Scan for the cell matching the given text and deliver its [X, Y] coordinate at center. 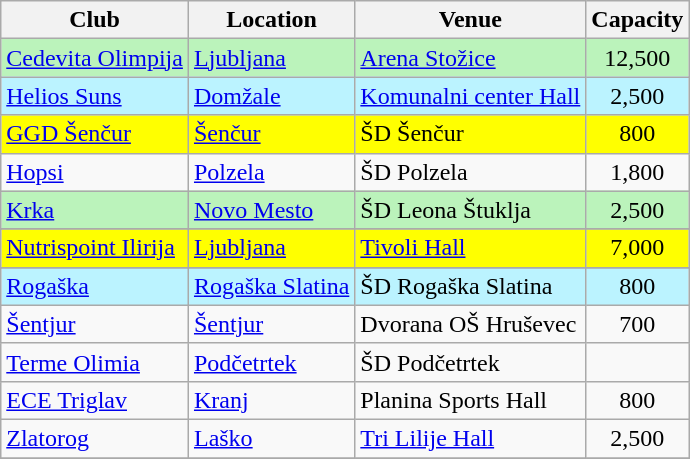
Hopsi [95, 172]
Capacity [638, 20]
Arena Stožice [470, 58]
Šenčur [271, 134]
Nutrispoint Ilirija [95, 248]
ŠD Leona Štuklja [470, 210]
GGD Šenčur [95, 134]
ŠD Polzela [470, 172]
Polzela [271, 172]
Planina Sports Hall [470, 400]
12,500 [638, 58]
ŠD Šenčur [470, 134]
Laško [271, 438]
Domžale [271, 96]
Rogaška Slatina [271, 286]
Tivoli Hall [470, 248]
Location [271, 20]
Komunalni center Hall [470, 96]
Kranj [271, 400]
Rogaška [95, 286]
Venue [470, 20]
ŠD Rogaška Slatina [470, 286]
Tri Lilije Hall [470, 438]
Novo Mesto [271, 210]
ECE Triglav [95, 400]
Krka [95, 210]
700 [638, 324]
Zlatorog [95, 438]
Cedevita Olimpija [95, 58]
Terme Olimia [95, 362]
ŠD Podčetrtek [470, 362]
Dvorana OŠ Hruševec [470, 324]
1,800 [638, 172]
Helios Suns [95, 96]
7,000 [638, 248]
Podčetrtek [271, 362]
Club [95, 20]
